Locate the cell with the specified text and output its (x, y) center coordinate. 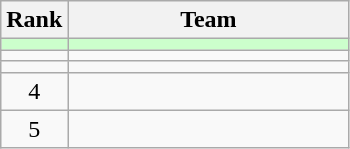
Team (208, 20)
Rank (34, 20)
4 (34, 91)
5 (34, 129)
